For the text-containing cell, return its midpoint in (x, y) coordinate format. 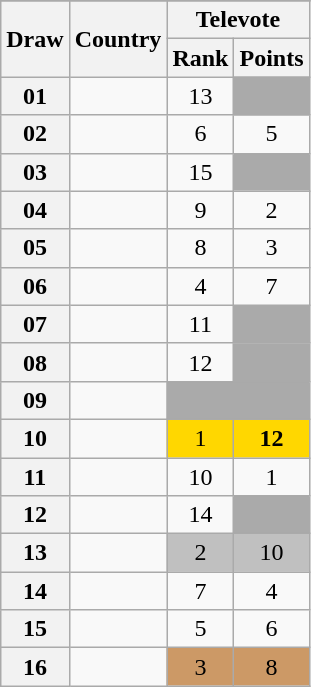
08 (35, 362)
02 (35, 134)
03 (35, 172)
Country (118, 39)
06 (35, 286)
04 (35, 210)
Televote (238, 20)
01 (35, 96)
16 (35, 667)
Points (272, 58)
Rank (200, 58)
9 (200, 210)
Draw (35, 39)
07 (35, 324)
09 (35, 400)
05 (35, 248)
